Output the (X, Y) coordinate of the center of the cell containing the given text.  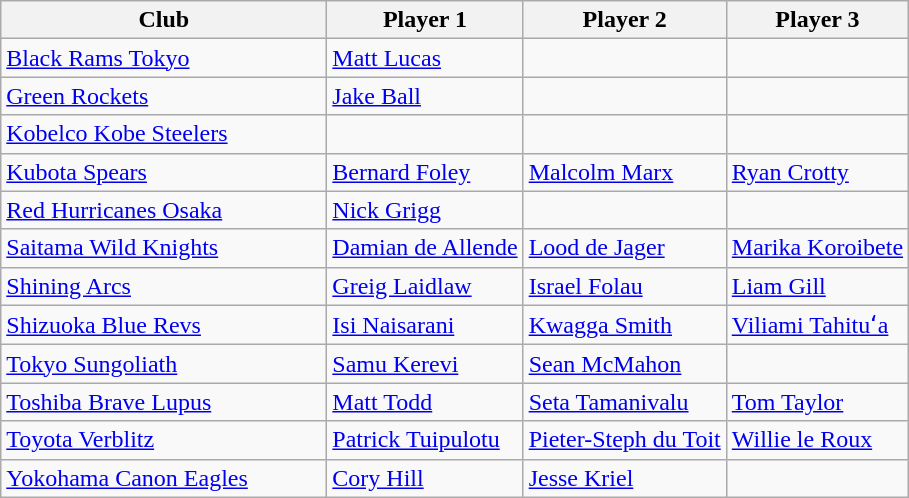
Toshiba Brave Lupus (164, 402)
Damian de Allende (425, 248)
Willie le Roux (817, 440)
Yokohama Canon Eagles (164, 478)
Player 3 (817, 20)
Marika Koroibete (817, 248)
Malcolm Marx (624, 172)
Patrick Tuipulotu (425, 440)
Israel Folau (624, 286)
Matt Todd (425, 402)
Kubota Spears (164, 172)
Pieter-Steph du Toit (624, 440)
Matt Lucas (425, 58)
Nick Grigg (425, 210)
Greig Laidlaw (425, 286)
Kwagga Smith (624, 325)
Isi Naisarani (425, 325)
Shizuoka Blue Revs (164, 325)
Viliami Tahituʻa (817, 325)
Jake Ball (425, 96)
Tokyo Sungoliath (164, 364)
Club (164, 20)
Player 1 (425, 20)
Sean McMahon (624, 364)
Kobelco Kobe Steelers (164, 134)
Player 2 (624, 20)
Red Hurricanes Osaka (164, 210)
Bernard Foley (425, 172)
Cory Hill (425, 478)
Samu Kerevi (425, 364)
Jesse Kriel (624, 478)
Green Rockets (164, 96)
Ryan Crotty (817, 172)
Liam Gill (817, 286)
Black Rams Tokyo (164, 58)
Tom Taylor (817, 402)
Toyota Verblitz (164, 440)
Seta Tamanivalu (624, 402)
Shining Arcs (164, 286)
Saitama Wild Knights (164, 248)
Lood de Jager (624, 248)
